Determine the [x, y] coordinate at the center of the cell enclosing the given text.  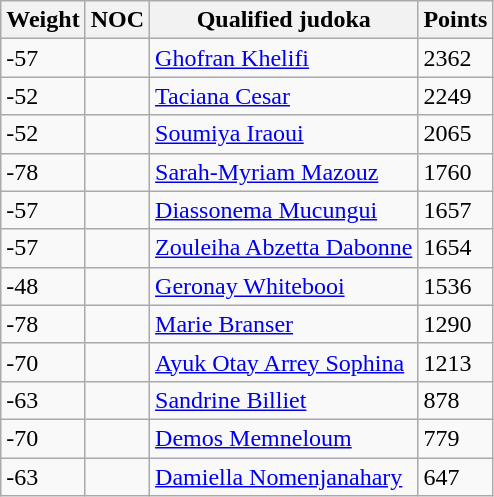
1290 [456, 324]
Soumiya Iraoui [284, 134]
878 [456, 400]
NOC [117, 20]
2249 [456, 96]
-48 [43, 286]
Points [456, 20]
Ghofran Khelifi [284, 58]
Demos Memneloum [284, 438]
Diassonema Mucungui [284, 210]
Damiella Nomenjanahary [284, 477]
1536 [456, 286]
Qualified judoka [284, 20]
2065 [456, 134]
2362 [456, 58]
Marie Branser [284, 324]
Ayuk Otay Arrey Sophina [284, 362]
Geronay Whitebooi [284, 286]
Sarah-Myriam Mazouz [284, 172]
647 [456, 477]
Zouleiha Abzetta Dabonne [284, 248]
Sandrine Billiet [284, 400]
Taciana Cesar [284, 96]
1760 [456, 172]
1654 [456, 248]
1657 [456, 210]
Weight [43, 20]
779 [456, 438]
1213 [456, 362]
